For the text-containing cell, return its midpoint in (X, Y) coordinate format. 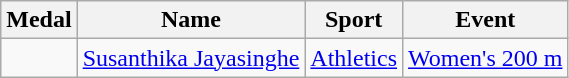
Event (486, 20)
Name (191, 20)
Susanthika Jayasinghe (191, 58)
Women's 200 m (486, 58)
Sport (354, 20)
Medal (39, 20)
Athletics (354, 58)
